Return the [X, Y] coordinate for the center point of the cell that contains the specified text.  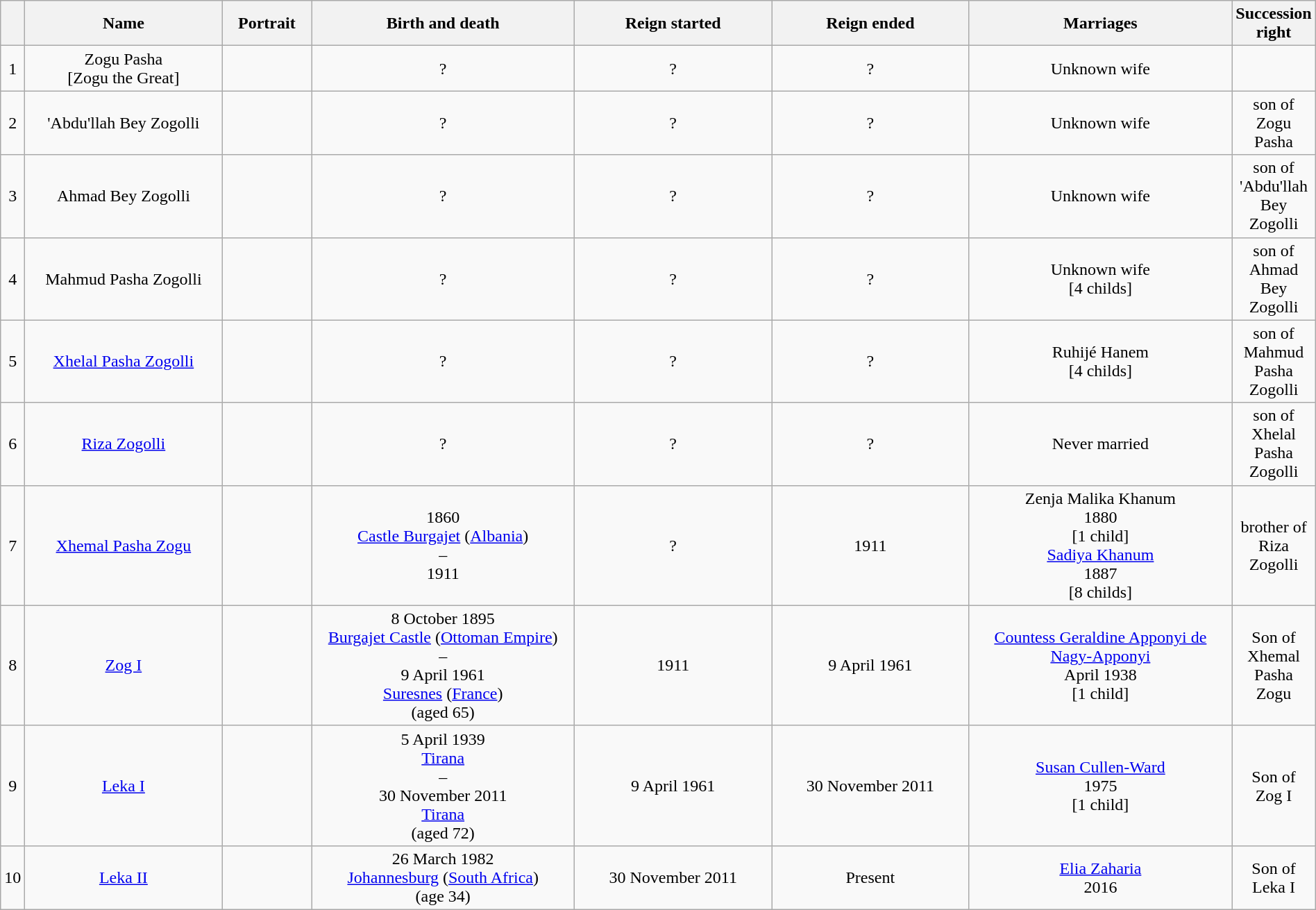
Marriages [1101, 24]
Present [870, 877]
Susan Cullen-Ward1975[1 child] [1101, 786]
5 April 1939Tirana–30 November 2011Tirana(aged 72) [443, 786]
Son of Xhemal Pasha Zogu [1274, 665]
5 [12, 361]
'Abdu'llah Bey Zogolli [124, 123]
Leka II [124, 877]
son of Mahmud Pasha Zogolli [1274, 361]
Zenja Malika Khanum1880[1 child]Sadiya Khanum1887[8 childs] [1101, 546]
brother of Riza Zogolli [1274, 546]
Succession right [1274, 24]
9 [12, 786]
6 [12, 444]
1 [12, 68]
2 [12, 123]
1860Castle Burgajet (Albania)–1911 [443, 546]
Countess Geraldine Apponyi de Nagy-ApponyiApril 1938[1 child] [1101, 665]
Leka I [124, 786]
Portrait [267, 24]
Never married [1101, 444]
Ruhijé Hanem[4 childs] [1101, 361]
Xhelal Pasha Zogolli [124, 361]
Name [124, 24]
8 October 1895Burgajet Castle (Ottoman Empire)–9 April 1961Suresnes (France)(aged 65) [443, 665]
4 [12, 279]
Zog I [124, 665]
7 [12, 546]
Unknown wife[4 childs] [1101, 279]
son of Xhelal Pasha Zogolli [1274, 444]
Riza Zogolli [124, 444]
Son ofZog I [1274, 786]
Birth and death [443, 24]
3 [12, 196]
Reign started [673, 24]
son of'Abdu'llah Bey Zogolli [1274, 196]
Xhemal Pasha Zogu [124, 546]
Ahmad Bey Zogolli [124, 196]
son ofZogu Pasha [1274, 123]
Son ofLeka I [1274, 877]
Zogu Pasha[Zogu the Great] [124, 68]
26 March 1982Johannesburg (South Africa)(age 34) [443, 877]
10 [12, 877]
8 [12, 665]
son of Ahmad Bey Zogolli [1274, 279]
Reign ended [870, 24]
Mahmud Pasha Zogolli [124, 279]
Elia Zaharia2016 [1101, 877]
